Return the [x, y] coordinate for the center point of the cell that contains the specified text.  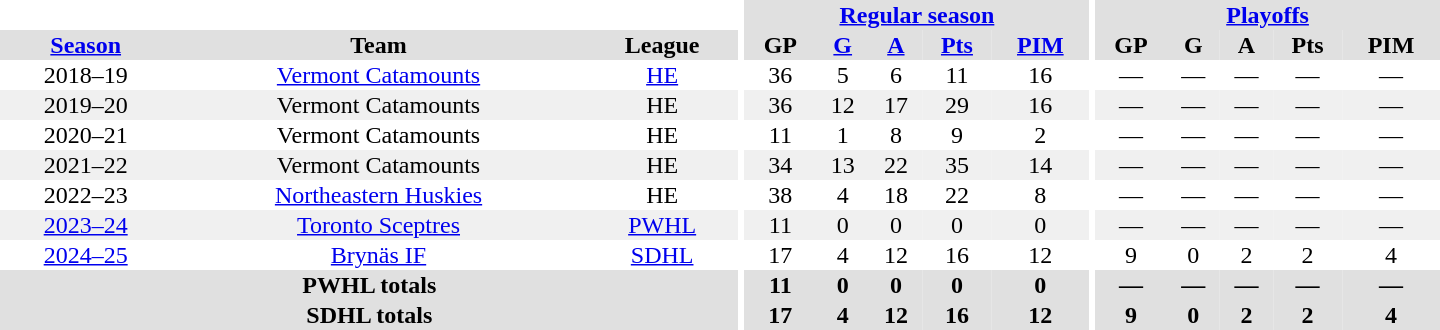
2024–25 [86, 255]
2021–22 [86, 165]
Season [86, 45]
PWHL [662, 225]
13 [842, 165]
2023–24 [86, 225]
Regular season [918, 15]
Team [378, 45]
2018–19 [86, 75]
38 [781, 195]
18 [896, 195]
14 [1040, 165]
Toronto Sceptres [378, 225]
6 [896, 75]
34 [781, 165]
2022–23 [86, 195]
5 [842, 75]
Brynäs IF [378, 255]
League [662, 45]
SDHL [662, 255]
Northeastern Huskies [378, 195]
SDHL totals [370, 315]
35 [956, 165]
2019–20 [86, 105]
29 [956, 105]
Playoffs [1268, 15]
1 [842, 135]
2020–21 [86, 135]
PWHL totals [370, 285]
